Provide the (x, y) coordinate of the cell's center where the given text is located.  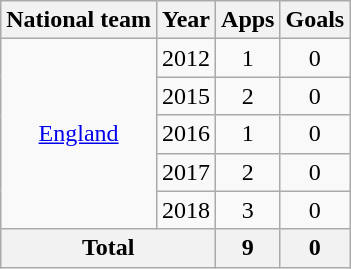
2017 (186, 172)
2012 (186, 58)
3 (248, 210)
Year (186, 20)
National team (79, 20)
Goals (315, 20)
2015 (186, 96)
2016 (186, 134)
Apps (248, 20)
2018 (186, 210)
England (79, 134)
Total (108, 248)
9 (248, 248)
